Locate the cell with the specified text and output its (X, Y) center coordinate. 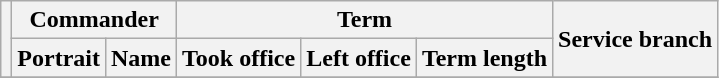
Left office (359, 58)
Name (140, 58)
Term (365, 20)
Portrait (59, 58)
Took office (239, 58)
Commander (94, 20)
Service branch (636, 39)
Term length (484, 58)
